Output the [x, y] coordinate of the center of the cell containing the given text.  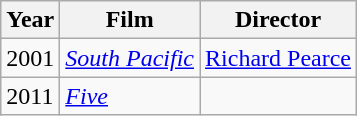
Director [278, 20]
Year [30, 20]
South Pacific [130, 58]
2011 [30, 96]
Film [130, 20]
Five [130, 96]
Richard Pearce [278, 58]
2001 [30, 58]
